Output the [X, Y] coordinate of the center of the cell containing the given text.  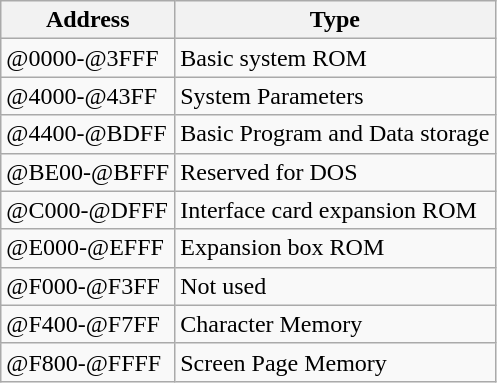
Basic system ROM [335, 58]
Type [335, 20]
@0000-@3FFF [88, 58]
@F800-@FFFF [88, 362]
Interface card expansion ROM [335, 210]
@F000-@F3FF [88, 286]
@E000-@EFFF [88, 248]
Address [88, 20]
Basic Program and Data storage [335, 134]
@C000-@DFFF [88, 210]
Character Memory [335, 324]
@4400-@BDFF [88, 134]
Expansion box ROM [335, 248]
Not used [335, 286]
@4000-@43FF [88, 96]
Reserved for DOS [335, 172]
System Parameters [335, 96]
Screen Page Memory [335, 362]
@F400-@F7FF [88, 324]
@BE00-@BFFF [88, 172]
